Detect which cell encompasses the target text, then output its (X, Y) center coordinate. 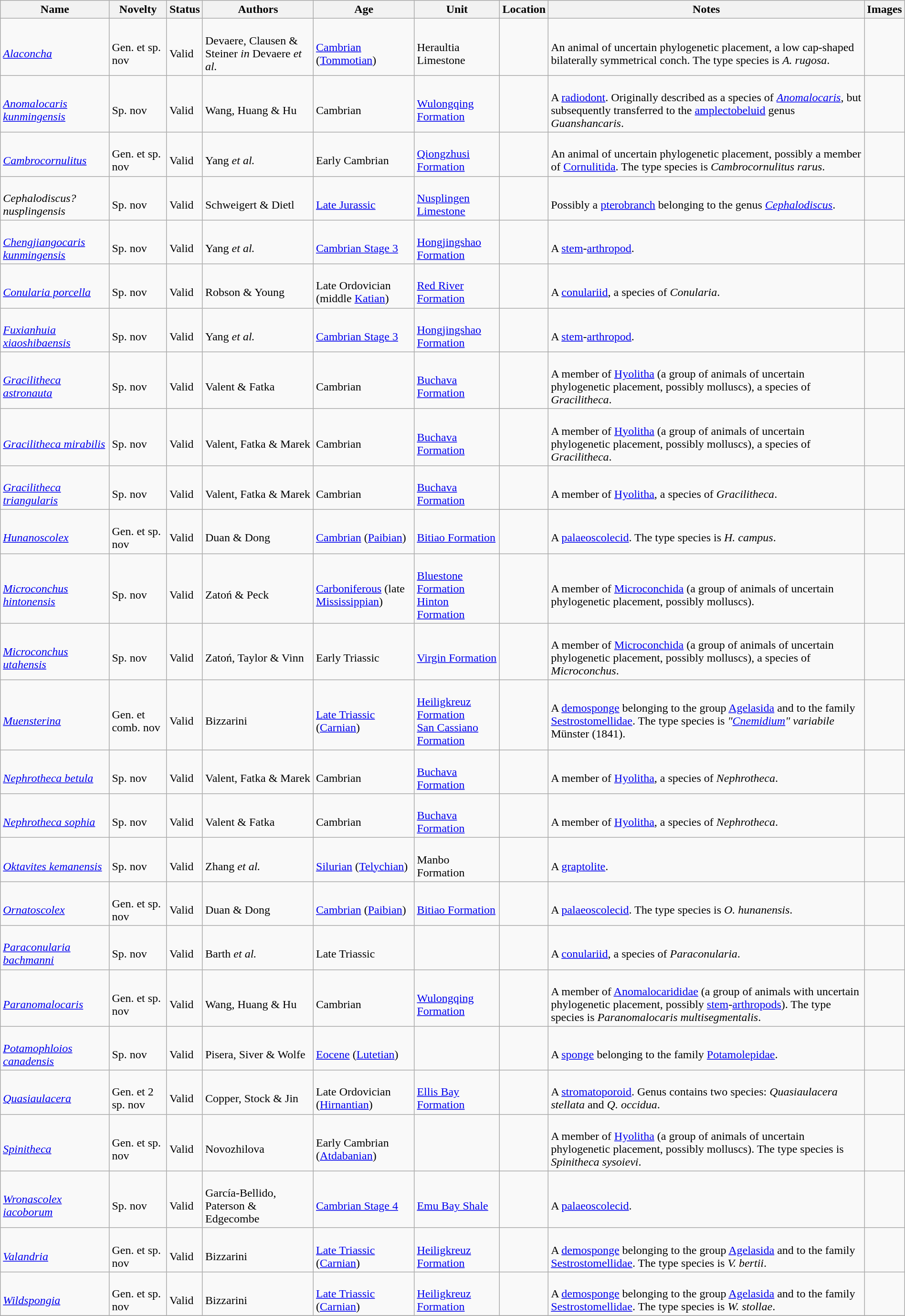
Possibly a pterobranch belonging to the genus Cephalodiscus. (706, 198)
Nusplingen Limestone (457, 198)
A palaeoscolecid. The type species is O. hunanensis. (706, 904)
Ellis Bay Formation (457, 1092)
A demosponge belonging to the group Agelasida and to the family Sestrostomellidae. The type species is "Cnemidium" variabile Münster (1841). (706, 715)
A stromatoporoid. Genus contains two species: Quasiaulacera stellata and Q. occidua. (706, 1092)
García-Bellido, Paterson & Edgecombe (258, 1199)
Age (364, 10)
Hunanoscolex (55, 531)
Gracilitheca mirabilis (55, 437)
Silurian (Telychian) (364, 860)
Carboniferous (late Mississippian) (364, 589)
A demosponge belonging to the group Agelasida and to the family Sestrostomellidae. The type species is V. bertii. (706, 1250)
Conularia porcella (55, 286)
Manbo Formation (457, 860)
Heraultia Limestone (457, 47)
Gen. et comb. nov (138, 715)
Chengjiangocaris kunmingensis (55, 242)
Novozhilova (258, 1143)
Nephrotheca betula (55, 772)
Oktavites kemanensis (55, 860)
Early Cambrian (Atdabanian) (364, 1143)
Ornatoscolex (55, 904)
Alaconcha (55, 47)
Gracilitheca astronauta (55, 380)
Name (55, 10)
Novelty (138, 10)
Late Triassic (364, 948)
Zatoń & Peck (258, 589)
Barth et al. (258, 948)
Late Ordovician (Hirnantian) (364, 1092)
Heiligkreuz Formation San Cassiano Formation (457, 715)
Paraconularia bachmanni (55, 948)
Robson & Young (258, 286)
A conulariid, a species of Paraconularia. (706, 948)
Microconchus utahensis (55, 652)
Schweigert & Dietl (258, 198)
A member of Hyolitha, a species of Gracilitheca. (706, 487)
A member of Hyolitha (a group of animals of uncertain phylogenetic placement, possibly molluscs). The type species is Spinitheca sysoievi. (706, 1143)
Valandria (55, 1250)
Quasiaulacera (55, 1092)
Late Jurassic (364, 198)
Late Ordovician (middle Katian) (364, 286)
Status (184, 10)
Eocene (Lutetian) (364, 1048)
A graptolite. (706, 860)
A palaeoscolecid. The type species is H. campus. (706, 531)
Fuxianhuia xiaoshibaensis (55, 330)
Spinitheca (55, 1143)
Unit (457, 10)
Paranomalocaris (55, 998)
Nephrotheca sophia (55, 816)
Anomalocaris kunmingensis (55, 104)
Muensterina (55, 715)
Zhang et al. (258, 860)
Wronascolex iacoborum (55, 1199)
Location (524, 10)
A sponge belonging to the family Potamolepidae. (706, 1048)
Notes (706, 10)
Wildspongia (55, 1294)
Early Triassic (364, 652)
Cambrian Stage 4 (364, 1199)
Authors (258, 10)
Early Cambrian (364, 154)
Pisera, Siver & Wolfe (258, 1048)
Gracilitheca triangularis (55, 487)
Virgin Formation (457, 652)
An animal of uncertain phylogenetic placement, possibly a member of Cornulitida. The type species is Cambrocornulitus rarus. (706, 154)
Gen. et 2 sp. nov (138, 1092)
Qiongzhusi Formation (457, 154)
A member of Microconchida (a group of animals of uncertain phylogenetic placement, possibly molluscs). (706, 589)
Potamophloios canadensis (55, 1048)
Devaere, Clausen & Steiner in Devaere et al. (258, 47)
Red River Formation (457, 286)
Zatoń, Taylor & Vinn (258, 652)
A palaeoscolecid. (706, 1199)
Copper, Stock & Jin (258, 1092)
Cambrian (Tommotian) (364, 47)
A conulariid, a species of Conularia. (706, 286)
Cambrocornulitus (55, 154)
A member of Microconchida (a group of animals of uncertain phylogenetic placement, possibly molluscs), a species of Microconchus. (706, 652)
Cephalodiscus? nusplingensis (55, 198)
An animal of uncertain phylogenetic placement, a low cap-shaped bilaterally symmetrical conch. The type species is A. rugosa. (706, 47)
Bluestone Formation Hinton Formation (457, 589)
A demosponge belonging to the group Agelasida and to the family Sestrostomellidae. The type species is W. stollae. (706, 1294)
Microconchus hintonensis (55, 589)
Emu Bay Shale (457, 1199)
Images (884, 10)
A radiodont. Originally described as a species of Anomalocaris, but subsequently transferred to the amplectobeluid genus Guanshancaris. (706, 104)
